Determine the [X, Y] coordinate at the center of the cell enclosing the given text.  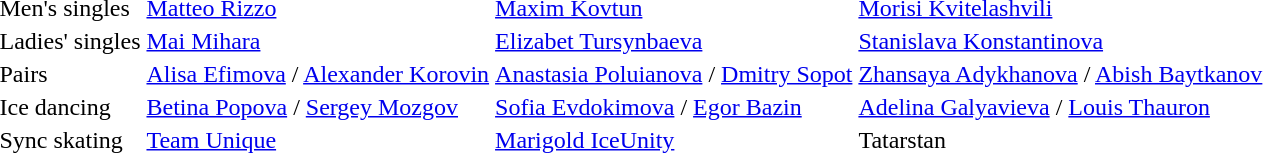
Sofia Evdokimova / Egor Bazin [674, 107]
Alisa Efimova / Alexander Korovin [318, 74]
Betina Popova / Sergey Mozgov [318, 107]
Anastasia Poluianova / Dmitry Sopot [674, 74]
Mai Mihara [318, 41]
Elizabet Tursynbaeva [674, 41]
